Capture the cell that displays the provided text and extract its (X, Y) central coordinate. 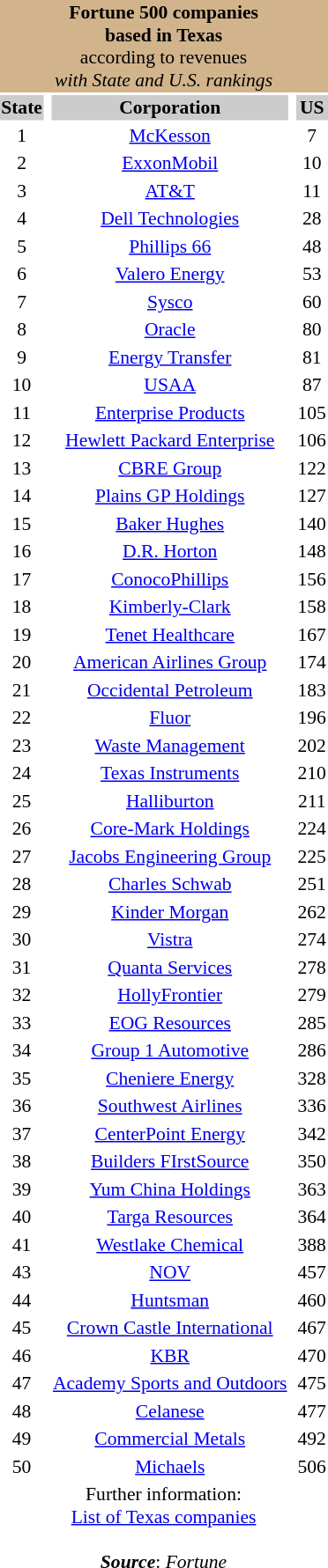
44 (22, 1300)
Charles Schwab (169, 885)
460 (312, 1300)
211 (312, 801)
43 (22, 1273)
210 (312, 774)
80 (312, 330)
27 (22, 857)
39 (22, 1189)
Jacobs Engineering Group (169, 857)
37 (22, 1134)
148 (312, 552)
USAA (169, 386)
Yum China Holdings (169, 1189)
53 (312, 275)
34 (22, 1051)
Kimberly-Clark (169, 607)
363 (312, 1189)
Phillips 66 (169, 247)
32 (22, 996)
15 (22, 524)
Crown Castle International (169, 1329)
Builders FIrstSource (169, 1162)
EOG Resources (169, 1023)
Quanta Services (169, 968)
Southwest Airlines (169, 1107)
5 (22, 247)
33 (22, 1023)
364 (312, 1218)
183 (312, 690)
470 (312, 1356)
Dell Technologies (169, 219)
174 (312, 663)
24 (22, 774)
6 (22, 275)
14 (22, 497)
279 (312, 996)
HollyFrontier (169, 996)
350 (312, 1162)
45 (22, 1329)
342 (312, 1134)
1 (22, 136)
3 (22, 191)
475 (312, 1384)
Cheniere Energy (169, 1078)
Sysco (169, 302)
13 (22, 468)
122 (312, 468)
285 (312, 1023)
336 (312, 1107)
8 (22, 330)
Baker Hughes (169, 524)
Celanese (169, 1411)
Enterprise Products (169, 413)
31 (22, 968)
38 (22, 1162)
Corporation (169, 108)
Valero Energy (169, 275)
KBR (169, 1356)
262 (312, 912)
492 (312, 1439)
477 (312, 1411)
18 (22, 607)
9 (22, 357)
23 (22, 746)
29 (22, 912)
Plains GP Holdings (169, 497)
388 (312, 1245)
Tenet Healthcare (169, 635)
17 (22, 579)
Waste Management (169, 746)
CBRE Group (169, 468)
105 (312, 413)
Fortune 500 companies based in Texasaccording to revenueswith State and U.S. rankings (164, 48)
251 (312, 885)
4 (22, 219)
AT&T (169, 191)
D.R. Horton (169, 552)
506 (312, 1467)
196 (312, 718)
Occidental Petroleum (169, 690)
467 (312, 1329)
46 (22, 1356)
ExxonMobil (169, 164)
Westlake Chemical (169, 1245)
127 (312, 497)
US (312, 108)
50 (22, 1467)
CenterPoint Energy (169, 1134)
26 (22, 829)
167 (312, 635)
Academy Sports and Outdoors (169, 1384)
286 (312, 1051)
47 (22, 1384)
Core-Mark Holdings (169, 829)
Group 1 Automotive (169, 1051)
30 (22, 940)
140 (312, 524)
81 (312, 357)
16 (22, 552)
Hewlett Packard Enterprise (169, 441)
Halliburton (169, 801)
Energy Transfer (169, 357)
457 (312, 1273)
12 (22, 441)
McKesson (169, 136)
87 (312, 386)
224 (312, 829)
106 (312, 441)
41 (22, 1245)
Fluor (169, 718)
278 (312, 968)
Vistra (169, 940)
22 (22, 718)
25 (22, 801)
20 (22, 663)
35 (22, 1078)
274 (312, 940)
2 (22, 164)
156 (312, 579)
Commercial Metals (169, 1439)
State (22, 108)
Targa Resources (169, 1218)
328 (312, 1078)
American Airlines Group (169, 663)
202 (312, 746)
Oracle (169, 330)
ConocoPhillips (169, 579)
40 (22, 1218)
Michaels (169, 1467)
Kinder Morgan (169, 912)
49 (22, 1439)
36 (22, 1107)
Huntsman (169, 1300)
19 (22, 635)
Texas Instruments (169, 774)
158 (312, 607)
NOV (169, 1273)
60 (312, 302)
225 (312, 857)
21 (22, 690)
